Extract the [X, Y] coordinate from the center of the cell holding the provided text.  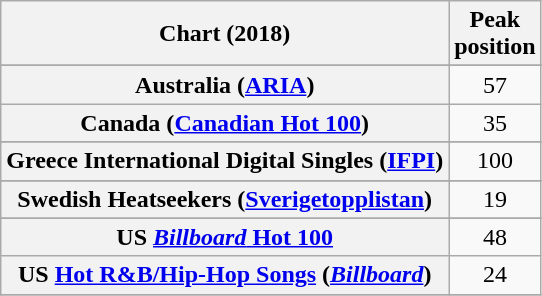
Chart (2018) [225, 34]
US Hot R&B/Hip-Hop Songs (Billboard) [225, 275]
Swedish Heatseekers (Sverigetopplistan) [225, 199]
24 [495, 275]
Peakposition [495, 34]
57 [495, 85]
Australia (ARIA) [225, 85]
US Billboard Hot 100 [225, 237]
19 [495, 199]
Greece International Digital Singles (IFPI) [225, 161]
100 [495, 161]
35 [495, 123]
Canada (Canadian Hot 100) [225, 123]
48 [495, 237]
